Detect which cell encompasses the target text, then output its (X, Y) center coordinate. 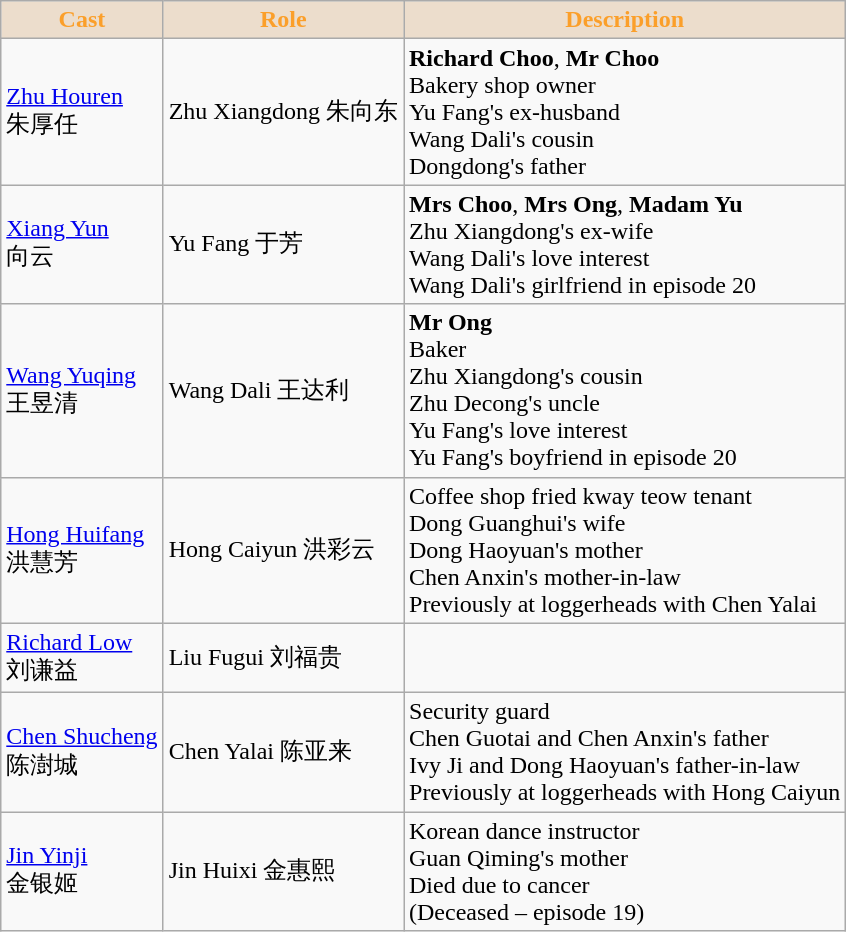
Zhu Xiangdong 朱向东 (283, 112)
Security guard Chen Guotai and Chen Anxin's father Ivy Ji and Dong Haoyuan's father-in-law Previously at loggerheads with Hong Caiyun (625, 752)
Description (625, 20)
Richard Choo, Mr Choo Bakery shop owner Yu Fang's ex-husband Wang Dali's cousin Dongdong's father (625, 112)
Wang Dali 王达利 (283, 390)
Yu Fang 于芳 (283, 244)
Korean dance instructor Guan Qiming's mother Died due to cancer (Deceased – episode 19) (625, 872)
Chen Shucheng 陈澍城 (82, 752)
Hong Caiyun 洪彩云 (283, 550)
Coffee shop fried kway teow tenant Dong Guanghui's wife Dong Haoyuan's mother Chen Anxin's mother-in-law Previously at loggerheads with Chen Yalai (625, 550)
Zhu Houren 朱厚任 (82, 112)
Hong Huifang 洪慧芳 (82, 550)
Richard Low 刘谦益 (82, 658)
Liu Fugui 刘福贵 (283, 658)
Jin Yinji 金银姬 (82, 872)
Xiang Yun 向云 (82, 244)
Chen Yalai 陈亚来 (283, 752)
Wang Yuqing 王昱清 (82, 390)
Mrs Choo, Mrs Ong, Madam Yu Zhu Xiangdong's ex-wife Wang Dali's love interest Wang Dali's girlfriend in episode 20 (625, 244)
Jin Huixi 金惠熙 (283, 872)
Role (283, 20)
Mr Ong Baker Zhu Xiangdong's cousin Zhu Decong's uncle Yu Fang's love interest Yu Fang's boyfriend in episode 20 (625, 390)
Cast (82, 20)
